Scan for the cell matching the given text and deliver its [X, Y] coordinate at center. 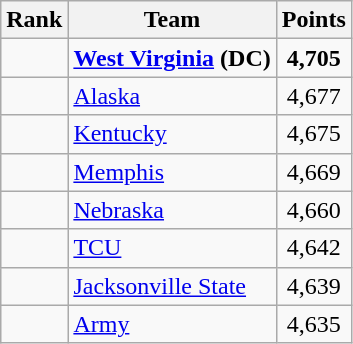
Memphis [172, 172]
Kentucky [172, 134]
4,642 [314, 248]
4,675 [314, 134]
Jacksonville State [172, 286]
4,639 [314, 286]
West Virginia (DC) [172, 58]
4,635 [314, 324]
4,677 [314, 96]
Army [172, 324]
Rank [34, 20]
TCU [172, 248]
Alaska [172, 96]
Team [172, 20]
Nebraska [172, 210]
4,705 [314, 58]
4,669 [314, 172]
4,660 [314, 210]
Points [314, 20]
